Scan for the cell matching the given text and deliver its (x, y) coordinate at center. 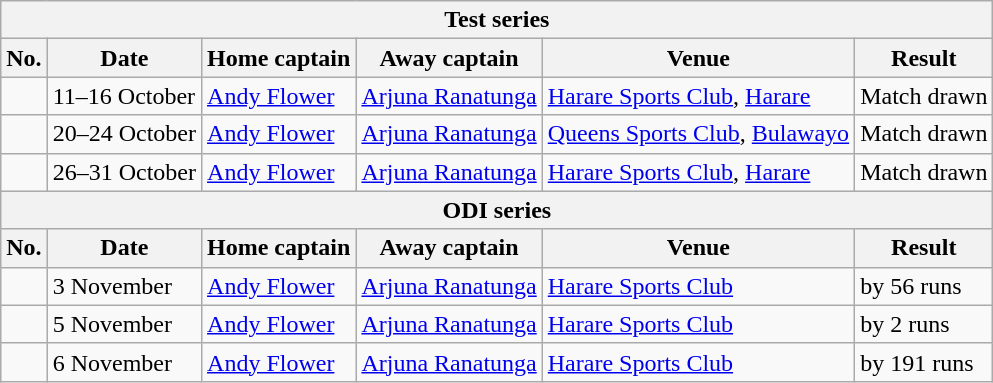
Queens Sports Club, Bulawayo (698, 134)
by 191 runs (924, 362)
5 November (124, 324)
6 November (124, 362)
by 2 runs (924, 324)
3 November (124, 286)
11–16 October (124, 96)
Test series (497, 20)
by 56 runs (924, 286)
26–31 October (124, 172)
20–24 October (124, 134)
ODI series (497, 210)
